Provide the (x, y) coordinate of the cell's center where the given text is located.  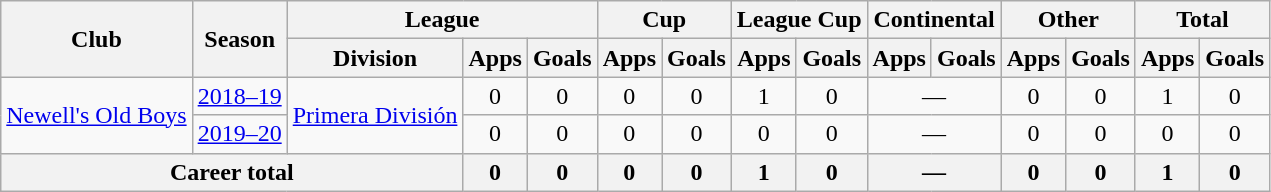
Primera División (375, 115)
Continental (934, 20)
Newell's Old Boys (96, 115)
Other (1068, 20)
Division (375, 58)
2019–20 (240, 134)
Total (1202, 20)
2018–19 (240, 96)
Career total (232, 172)
Season (240, 39)
League (442, 20)
Club (96, 39)
League Cup (799, 20)
Cup (664, 20)
